Provide the [X, Y] coordinate of the cell's center where the given text is located.  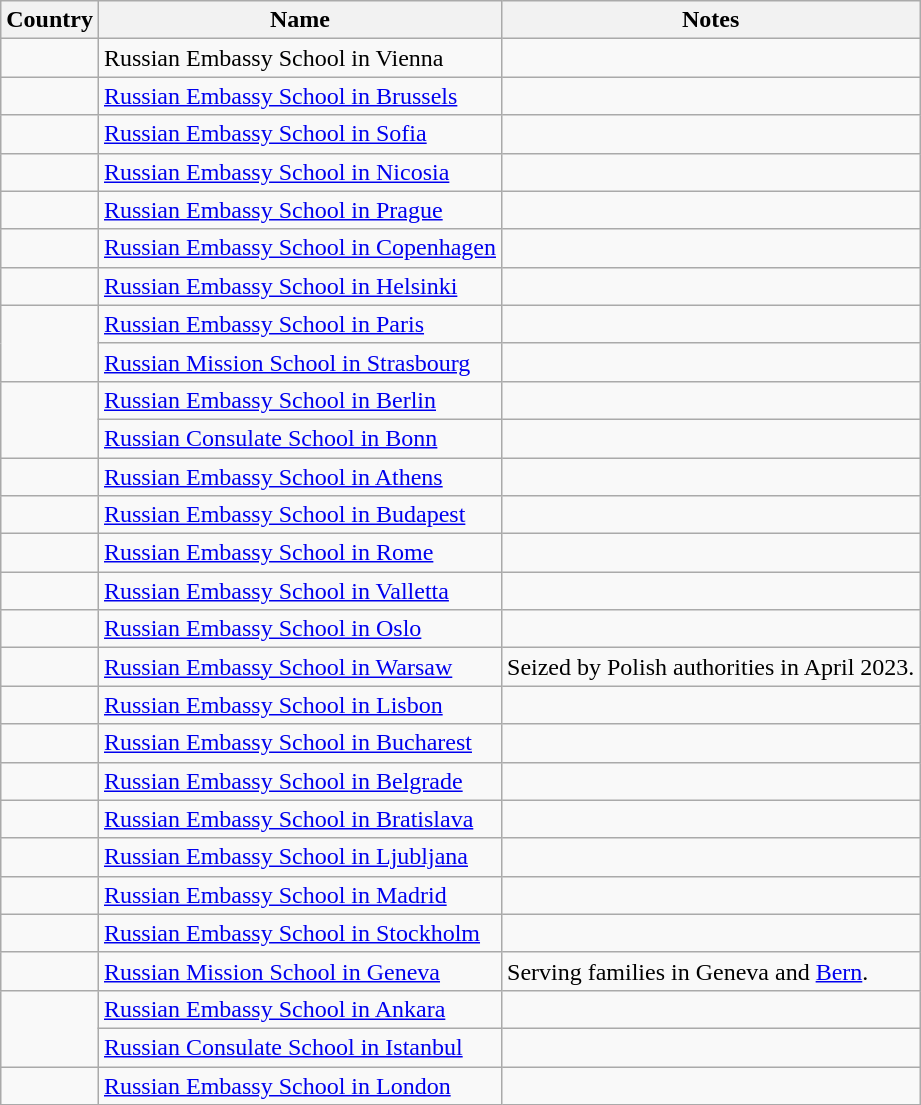
Russian Embassy School in Bucharest [300, 743]
Russian Embassy School in London [300, 1085]
Russian Embassy School in Copenhagen [300, 248]
Russian Embassy School in Helsinki [300, 286]
Russian Mission School in Geneva [300, 971]
Russian Embassy School in Warsaw [300, 667]
Russian Mission School in Strasbourg [300, 362]
Russian Embassy School in Berlin [300, 400]
Seized by Polish authorities in April 2023. [711, 667]
Russian Embassy School in Prague [300, 210]
Name [300, 20]
Russian Embassy School in Bratislava [300, 819]
Serving families in Geneva and Bern. [711, 971]
Russian Embassy School in Valletta [300, 591]
Russian Embassy School in Rome [300, 553]
Russian Consulate School in Istanbul [300, 1047]
Russian Embassy School in Ankara [300, 1009]
Russian Embassy School in Belgrade [300, 781]
Notes [711, 20]
Russian Embassy School in Oslo [300, 629]
Russian Embassy School in Ljubljana [300, 857]
Russian Embassy School in Budapest [300, 515]
Russian Embassy School in Paris [300, 324]
Russian Embassy School in Lisbon [300, 705]
Russian Embassy School in Brussels [300, 96]
Russian Embassy School in Vienna [300, 58]
Russian Embassy School in Athens [300, 477]
Russian Consulate School in Bonn [300, 438]
Russian Embassy School in Stockholm [300, 933]
Country [50, 20]
Russian Embassy School in Madrid [300, 895]
Russian Embassy School in Sofia [300, 134]
Russian Embassy School in Nicosia [300, 172]
